Identify which cell holds the provided text, then report its (X, Y) central coordinate. 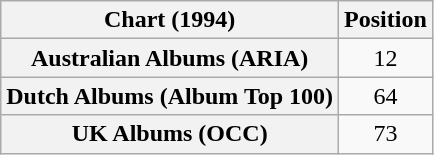
Australian Albums (ARIA) (170, 58)
64 (386, 96)
UK Albums (OCC) (170, 134)
Dutch Albums (Album Top 100) (170, 96)
Chart (1994) (170, 20)
Position (386, 20)
73 (386, 134)
12 (386, 58)
